Extract the (x, y) coordinate from the center of the cell holding the provided text.  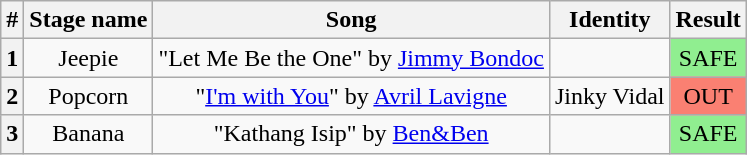
"Let Me Be the One" by Jimmy Bondoc (352, 58)
Identity (610, 20)
1 (12, 58)
"I'm with You" by Avril Lavigne (352, 96)
2 (12, 96)
Popcorn (88, 96)
Stage name (88, 20)
OUT (708, 96)
Jinky Vidal (610, 96)
Song (352, 20)
# (12, 20)
Result (708, 20)
"Kathang Isip" by Ben&Ben (352, 134)
Jeepie (88, 58)
Banana (88, 134)
3 (12, 134)
